Return [X, Y] of the center of cell containing provided text 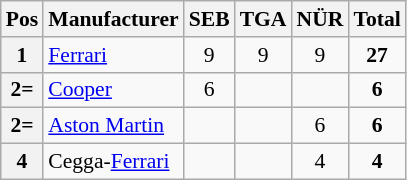
TGA [264, 19]
Cegga-Ferrari [113, 162]
1 [22, 55]
SEB [210, 19]
Ferrari [113, 55]
Cooper [113, 90]
Aston Martin [113, 126]
Manufacturer [113, 19]
NÜR [320, 19]
Total [376, 19]
Pos [22, 19]
27 [376, 55]
